For the text-containing cell, return its midpoint in (X, Y) coordinate format. 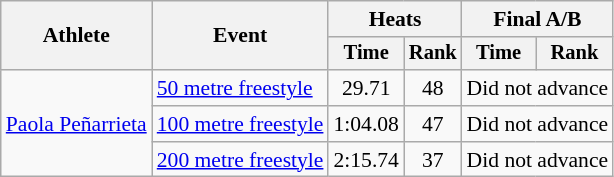
48 (433, 88)
Heats (394, 19)
Final A/B (538, 19)
50 metre freestyle (240, 88)
Athlete (76, 36)
1:04.08 (366, 124)
Event (240, 36)
100 metre freestyle (240, 124)
Paola Peñarrieta (76, 124)
29.71 (366, 88)
47 (433, 124)
